Find where the given text appears and provide that cell's center as (X, Y) coordinate. 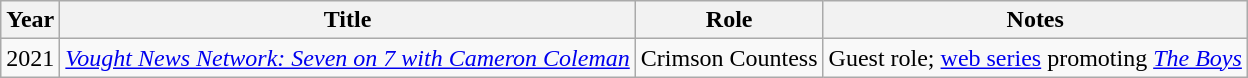
Year (30, 20)
Guest role; web series promoting The Boys (1035, 58)
2021 (30, 58)
Notes (1035, 20)
Vought News Network: Seven on 7 with Cameron Coleman (348, 58)
Role (729, 20)
Crimson Countess (729, 58)
Title (348, 20)
